Return the (x, y) coordinate for the center point of the cell that contains the specified text.  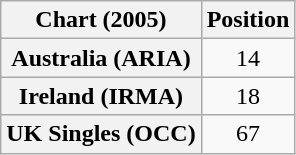
14 (248, 58)
18 (248, 96)
UK Singles (OCC) (101, 134)
Position (248, 20)
67 (248, 134)
Ireland (IRMA) (101, 96)
Chart (2005) (101, 20)
Australia (ARIA) (101, 58)
